Provide the [X, Y] coordinate of the cell's center where the given text is located.  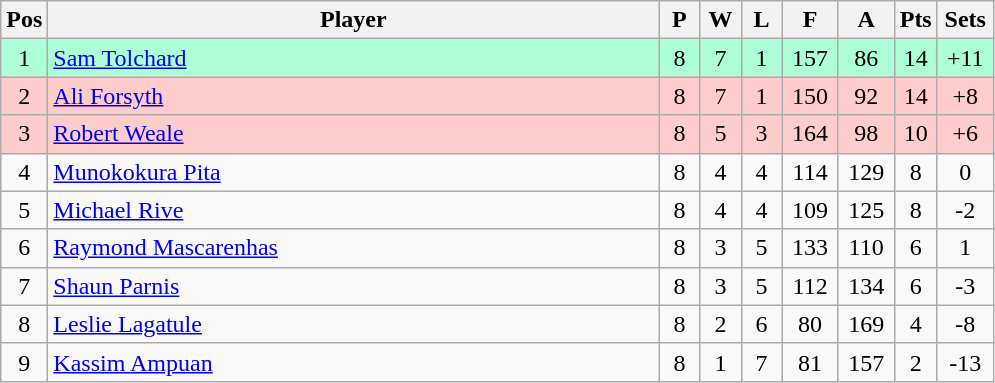
Player [354, 20]
10 [916, 134]
W [720, 20]
169 [866, 324]
Munokokura Pita [354, 172]
112 [810, 286]
134 [866, 286]
Pos [24, 20]
F [810, 20]
+8 [965, 96]
Robert Weale [354, 134]
Leslie Lagatule [354, 324]
Ali Forsyth [354, 96]
81 [810, 362]
86 [866, 58]
98 [866, 134]
P [680, 20]
125 [866, 210]
-8 [965, 324]
+6 [965, 134]
80 [810, 324]
A [866, 20]
164 [810, 134]
133 [810, 248]
92 [866, 96]
-2 [965, 210]
L [762, 20]
150 [810, 96]
+11 [965, 58]
Raymond Mascarenhas [354, 248]
114 [810, 172]
Sam Tolchard [354, 58]
-13 [965, 362]
129 [866, 172]
Shaun Parnis [354, 286]
Kassim Ampuan [354, 362]
Sets [965, 20]
9 [24, 362]
109 [810, 210]
0 [965, 172]
Pts [916, 20]
-3 [965, 286]
110 [866, 248]
Michael Rive [354, 210]
